Find where the given text appears and provide that cell's center as [x, y] coordinate. 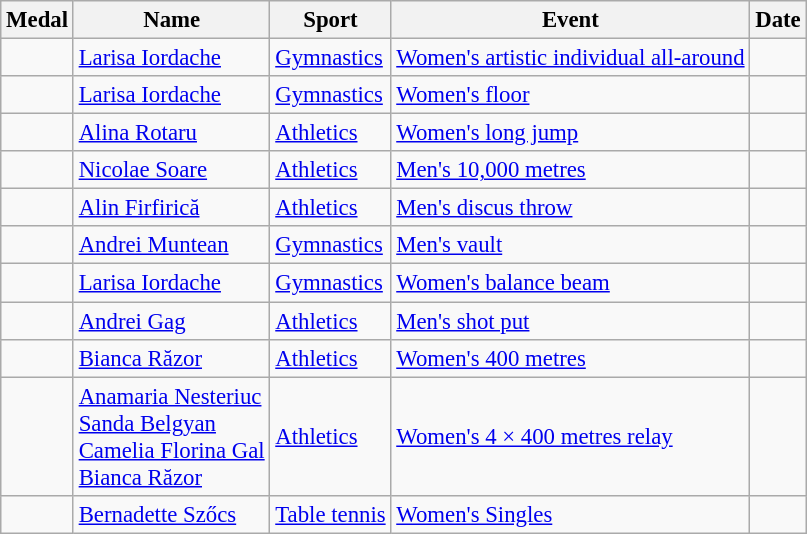
Bianca Răzor [172, 358]
Alin Firfirică [172, 208]
Date [778, 20]
Nicolae Soare [172, 170]
Medal [38, 20]
Bernadette Szőcs [172, 514]
Sport [330, 20]
Name [172, 20]
Men's shot put [570, 321]
Table tennis [330, 514]
Women's floor [570, 95]
Women's artistic individual all-around [570, 58]
Men's 10,000 metres [570, 170]
Women's Singles [570, 514]
Women's 400 metres [570, 358]
Event [570, 20]
Women's 4 × 400 metres relay [570, 436]
Men's vault [570, 245]
Men's discus throw [570, 208]
Andrei Gag [172, 321]
Alina Rotaru [172, 133]
Women's balance beam [570, 283]
Women's long jump [570, 133]
Anamaria Nesteriuc Sanda Belgyan Camelia Florina Gal Bianca Răzor [172, 436]
Andrei Muntean [172, 245]
